Output the [x, y] coordinate of the center of the cell containing the given text.  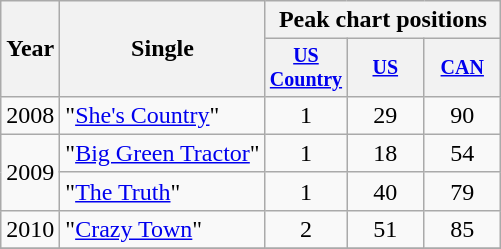
US Country [306, 68]
"The Truth" [162, 191]
2010 [30, 229]
US [386, 68]
29 [386, 115]
90 [462, 115]
2009 [30, 172]
18 [386, 153]
"She's Country" [162, 115]
2008 [30, 115]
Peak chart positions [383, 20]
CAN [462, 68]
40 [386, 191]
54 [462, 153]
Year [30, 49]
85 [462, 229]
51 [386, 229]
"Big Green Tractor" [162, 153]
"Crazy Town" [162, 229]
2 [306, 229]
79 [462, 191]
Single [162, 49]
